Provide the (X, Y) coordinate of the cell's center where the given text is located.  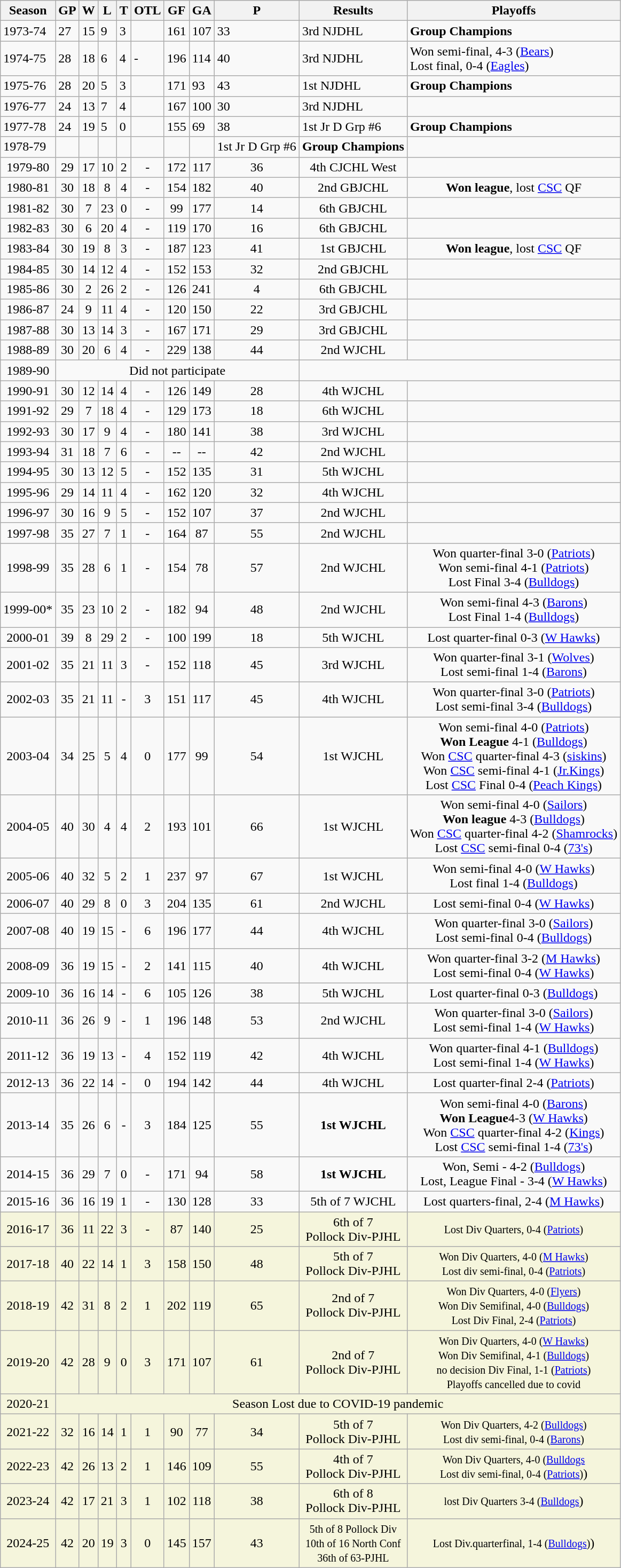
237 (176, 876)
149 (202, 391)
78 (202, 568)
Won quarter-final 3-0 (Patriots)Lost semi-final 3-4 (Bulldogs) (514, 699)
Did not participate (177, 371)
164 (176, 533)
1978-79 (28, 147)
1985-86 (28, 289)
1998-99 (28, 568)
2019-20 (28, 1362)
69 (202, 127)
W (89, 11)
204 (176, 903)
2023-24 (28, 1501)
170 (202, 228)
102 (176, 1501)
Won quarter-final 3-2 (M Hawks)Lost semi-final 0-4 (W Hawks) (514, 965)
1997-98 (28, 533)
53 (256, 1021)
1995-96 (28, 492)
2017-18 (28, 1264)
Won Div Quarters, 4-2 (Bulldogs)Lost div semi-final, 0-4 (Barons) (514, 1432)
Won Div Quarters, 4-0 (Flyers)Won Div Semifinal, 4-0 (Bulldogs)Lost Div Final, 2-4 (Patriots) (514, 1306)
173 (202, 411)
2020-21 (28, 1404)
2009-10 (28, 993)
2000-01 (28, 637)
Lost Div.quarterfinal, 1-4 (Bulldogs)) (514, 1543)
5th of 8 Pollock Div10th of 16 North Conf36th of 63-PJHL (353, 1543)
1993-94 (28, 452)
105 (176, 993)
2005-06 (28, 876)
1989-90 (28, 371)
P (256, 11)
155 (176, 127)
1988-89 (28, 350)
2002-03 (28, 699)
2022-23 (28, 1466)
2021-22 (28, 1432)
161 (176, 31)
Won semi-final 4-3 (Barons)Lost Final 1-4 (Bulldogs) (514, 610)
66 (256, 826)
Won quarter-final 4-1 (Bulldogs)Lost semi-final 1-4 (W Hawks) (514, 1055)
T (124, 11)
128 (202, 1201)
2014-15 (28, 1173)
202 (176, 1306)
2001-02 (28, 665)
65 (256, 1306)
67 (256, 876)
Season (28, 11)
GP (67, 11)
1991-92 (28, 411)
193 (176, 826)
Won Div Quarters, 4-0 (BulldogsLost div semi-final, 0-4 (Patriots)) (514, 1466)
151 (176, 699)
Won Div Quarters, 4-0 (W Hawks)Won Div Semifinal, 4-1 (Bulldogs)no decision Div Final, 1-1 (Patriots)Playoffs cancelled due to covid (514, 1362)
2016-17 (28, 1229)
140 (202, 1229)
2024-25 (28, 1543)
6th WJCHL (353, 411)
4th of 7Pollock Div-PJHL (353, 1466)
37 (256, 513)
39 (67, 637)
123 (202, 248)
Won semi-final 4-0 (Sailors)Won league 4-3 (Bulldogs)Won CSC quarter-final 4-2 (Shamrocks)Lost CSC semi-final 0-4 (73's) (514, 826)
OTL (147, 11)
Won Div Quarters, 4-0 (M Hawks)Lost div semi-final, 0-4 (Patriots) (514, 1264)
125 (202, 1124)
Won semi-final, 4-3 (Bears)Lost final, 0-4 (Eagles) (514, 59)
1994-95 (28, 472)
Won quarter-final 3-1 (Wolves)Lost semi-final 1-4 (Barons) (514, 665)
187 (176, 248)
77 (202, 1432)
2003-04 (28, 756)
97 (202, 876)
GA (202, 11)
lost Div Quarters 3-4 (Bulldogs) (514, 1501)
5th of 7 WJCHL (353, 1201)
180 (176, 431)
115 (202, 965)
1974-75 (28, 59)
Lost quarter-final 0-3 (W Hawks) (514, 637)
90 (176, 1432)
2013-14 (28, 1124)
6th of 8Pollock Div-PJHL (353, 1501)
1999-00* (28, 610)
2006-07 (28, 903)
129 (176, 411)
Season Lost due to COVID-19 pandemic (338, 1404)
6th of 7Pollock Div-PJHL (353, 1229)
1982-83 (28, 228)
58 (256, 1173)
Won quarter-final 3-0 (Patriots)Won semi-final 4-1 (Patriots)Lost Final 3-4 (Bulldogs) (514, 568)
199 (202, 637)
1981-82 (28, 208)
1987-88 (28, 330)
146 (176, 1466)
1st GBJCHL (353, 248)
2015-16 (28, 1201)
148 (202, 1021)
93 (202, 86)
Lost quarters-final, 2-4 (M Hawks) (514, 1201)
41 (256, 248)
101 (202, 826)
162 (176, 492)
Lost quarter-final 2-4 (Patriots) (514, 1083)
194 (176, 1083)
109 (202, 1466)
1986-87 (28, 310)
Won semi-final 4-0 (Barons)Won League4-3 (W Hawks)Won CSC quarter-final 4-2 (Kings)Lost CSC semi-final 1-4 (73's) (514, 1124)
158 (176, 1264)
1976-77 (28, 106)
2011-12 (28, 1055)
Lost Div Quarters, 0-4 (Patriots) (514, 1229)
54 (256, 756)
1975-76 (28, 86)
1979-80 (28, 167)
1983-84 (28, 248)
Lost quarter-final 0-3 (Bulldogs) (514, 993)
Won, Semi - 4-2 (Bulldogs)Lost, League Final - 3-4 (W Hawks) (514, 1173)
138 (202, 350)
GF (176, 11)
142 (202, 1083)
2008-09 (28, 965)
114 (202, 59)
172 (176, 167)
L (107, 11)
57 (256, 568)
1973-74 (28, 31)
229 (176, 350)
2010-11 (28, 1021)
1992-93 (28, 431)
157 (202, 1543)
Results (353, 11)
Lost semi-final 0-4 (W Hawks) (514, 903)
153 (202, 269)
1990-91 (28, 391)
4th CJCHL West (353, 167)
1996-97 (28, 513)
1st NJDHL (353, 86)
2007-08 (28, 931)
184 (176, 1124)
Won semi-final 4-0 (W Hawks)Lost final 1-4 (Bulldogs) (514, 876)
Won quarter-final 3-0 (Sailors)Lost semi-final 1-4 (W Hawks) (514, 1021)
130 (176, 1201)
2018-19 (28, 1306)
145 (176, 1543)
2004-05 (28, 826)
1977-78 (28, 127)
Won quarter-final 3-0 (Sailors)Lost semi-final 0-4 (Bulldogs) (514, 931)
241 (202, 289)
1980-81 (28, 187)
2012-13 (28, 1083)
Playoffs (514, 11)
1984-85 (28, 269)
